Provide the (x, y) coordinate of the cell's center where the given text is located.  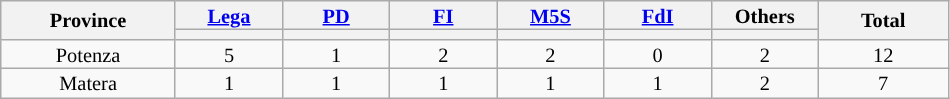
Potenza (88, 54)
Total (883, 20)
Lega (228, 14)
FI (444, 14)
5 (228, 54)
M5S (550, 14)
0 (658, 54)
Others (764, 14)
7 (883, 82)
FdI (658, 14)
12 (883, 54)
Province (88, 20)
Matera (88, 82)
PD (336, 14)
